Return the [x, y] coordinate for the center point of the cell that contains the specified text.  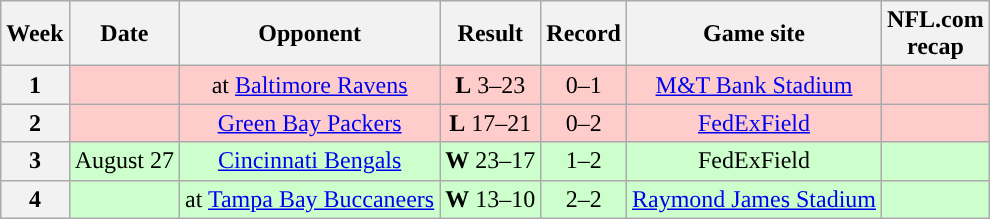
W 23–17 [490, 161]
Date [124, 34]
Opponent [310, 34]
Green Bay Packers [310, 123]
2–2 [584, 199]
Cincinnati Bengals [310, 161]
L 3–23 [490, 85]
0–2 [584, 123]
Result [490, 34]
2 [35, 123]
NFL.comrecap [936, 34]
Record [584, 34]
Week [35, 34]
3 [35, 161]
1–2 [584, 161]
1 [35, 85]
August 27 [124, 161]
4 [35, 199]
M&T Bank Stadium [754, 85]
Raymond James Stadium [754, 199]
W 13–10 [490, 199]
at Tampa Bay Buccaneers [310, 199]
Game site [754, 34]
at Baltimore Ravens [310, 85]
L 17–21 [490, 123]
0–1 [584, 85]
